Identify which cell holds the provided text, then report its (x, y) central coordinate. 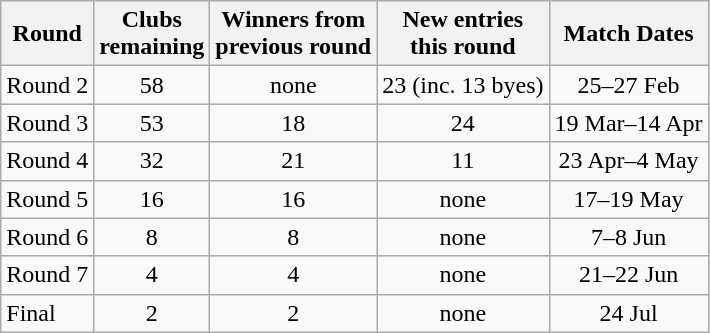
Clubsremaining (152, 34)
Round 4 (48, 161)
21 (294, 161)
Round 3 (48, 123)
Final (48, 313)
Round (48, 34)
11 (463, 161)
18 (294, 123)
Round 6 (48, 237)
Round 2 (48, 85)
23 Apr–4 May (628, 161)
7–8 Jun (628, 237)
Match Dates (628, 34)
New entriesthis round (463, 34)
53 (152, 123)
21–22 Jun (628, 275)
32 (152, 161)
Round 5 (48, 199)
23 (inc. 13 byes) (463, 85)
25–27 Feb (628, 85)
58 (152, 85)
Round 7 (48, 275)
24 Jul (628, 313)
24 (463, 123)
17–19 May (628, 199)
19 Mar–14 Apr (628, 123)
Winners fromprevious round (294, 34)
